Identify which cell holds the provided text, then report its [x, y] central coordinate. 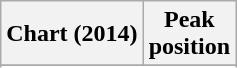
Chart (2014) [72, 34]
Peakposition [189, 34]
